Scan for the cell matching the given text and deliver its (X, Y) coordinate at center. 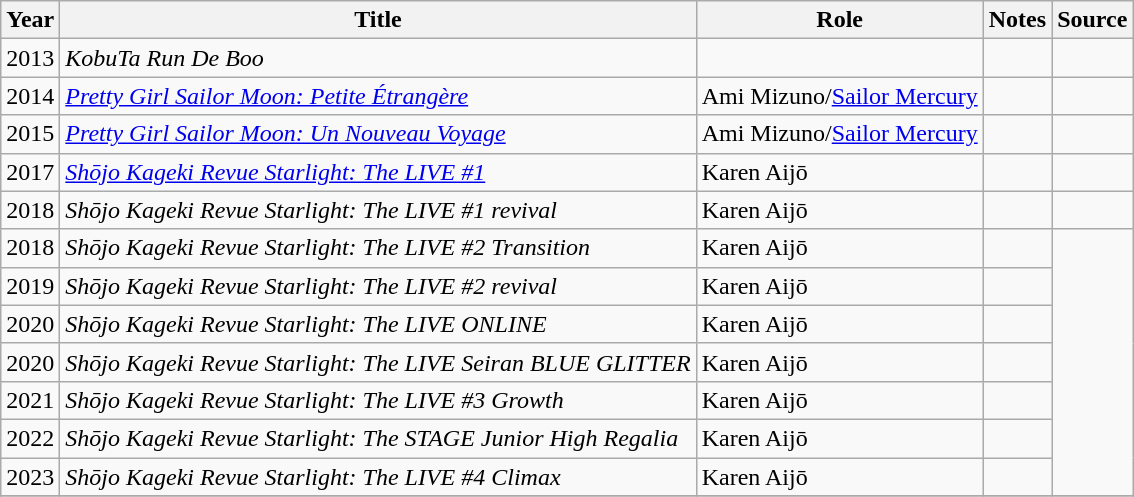
Shōjo Kageki Revue Starlight: The LIVE Seiran BLUE GLITTER (378, 362)
Source (1092, 20)
Shōjo Kageki Revue Starlight: The LIVE #4 Climax (378, 477)
2022 (30, 438)
KobuTa Run De Boo (378, 58)
2013 (30, 58)
2017 (30, 172)
Shōjo Kageki Revue Starlight: The LIVE #1 (378, 172)
2014 (30, 96)
Shōjo Kageki Revue Starlight: The LIVE #3 Growth (378, 400)
2021 (30, 400)
Shōjo Kageki Revue Starlight: The LIVE ONLINE (378, 324)
Shōjo Kageki Revue Starlight: The STAGE Junior High Regalia (378, 438)
2019 (30, 286)
Year (30, 20)
2023 (30, 477)
Shōjo Kageki Revue Starlight: The LIVE #1 revival (378, 210)
2015 (30, 134)
Shōjo Kageki Revue Starlight: The LIVE #2 revival (378, 286)
Shōjo Kageki Revue Starlight: The LIVE #2 Transition (378, 248)
Title (378, 20)
Notes (1017, 20)
Pretty Girl Sailor Moon: Un Nouveau Voyage (378, 134)
Role (840, 20)
Pretty Girl Sailor Moon: Petite Étrangère (378, 96)
